From the cell containing the given text, extract its center point as [x, y] coordinate. 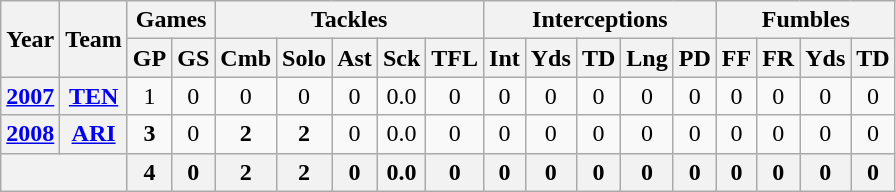
GP [149, 58]
FF [736, 58]
2008 [30, 134]
2007 [30, 96]
4 [149, 172]
GS [194, 58]
ARI [94, 134]
Tackles [350, 20]
Year [30, 39]
Cmb [246, 58]
Lng [647, 58]
FR [778, 58]
3 [149, 134]
TFL [455, 58]
Games [170, 20]
Fumbles [806, 20]
Int [505, 58]
Team [94, 39]
1 [149, 96]
Ast [355, 58]
Solo [304, 58]
TEN [94, 96]
Interceptions [600, 20]
Sck [401, 58]
PD [694, 58]
